Pinpoint the cell where the given text exists, returning its [x, y] midpoint coordinate. 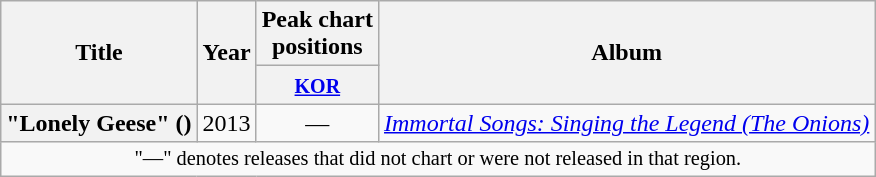
"Lonely Geese" () [99, 123]
2013 [226, 123]
Year [226, 52]
Immortal Songs: Singing the Legend (The Onions) [627, 123]
Album [627, 52]
KOR [317, 85]
— [317, 123]
"—" denotes releases that did not chart or were not released in that region. [438, 159]
Peak chart positions [317, 34]
Title [99, 52]
